Detect which cell encompasses the target text, then output its (x, y) center coordinate. 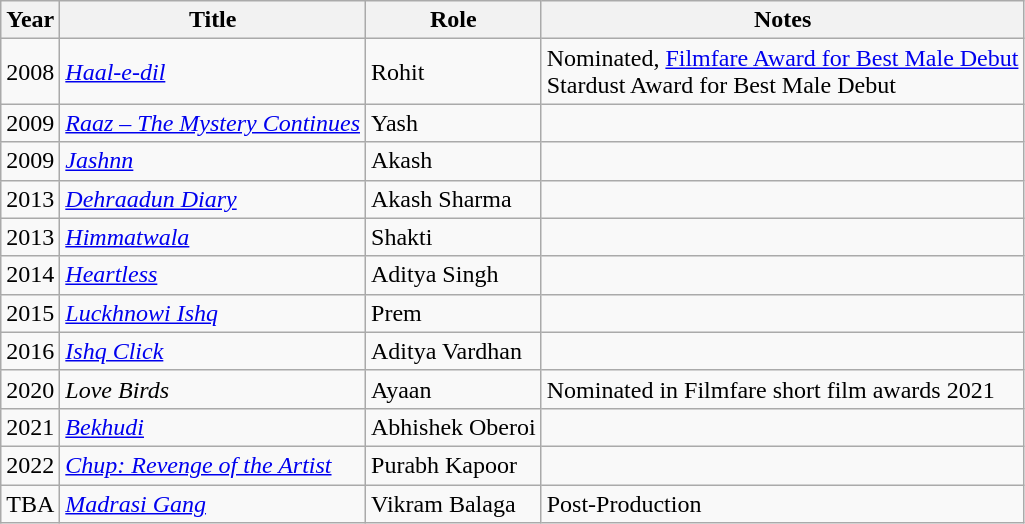
Heartless (213, 275)
Yash (454, 123)
Raaz – The Mystery Continues (213, 123)
2008 (30, 72)
Haal-e-dil (213, 72)
Rohit (454, 72)
Ayaan (454, 389)
Prem (454, 313)
Role (454, 20)
Dehraadun Diary (213, 199)
Post-Production (782, 503)
2022 (30, 465)
Notes (782, 20)
Love Birds (213, 389)
Vikram Balaga (454, 503)
Abhishek Oberoi (454, 427)
Nominated, Filmfare Award for Best Male Debut Stardust Award for Best Male Debut (782, 72)
2021 (30, 427)
Luckhnowi Ishq (213, 313)
Shakti (454, 237)
TBA (30, 503)
Title (213, 20)
Aditya Singh (454, 275)
Madrasi Gang (213, 503)
Akash (454, 161)
Ishq Click (213, 351)
2015 (30, 313)
Akash Sharma (454, 199)
Jashnn (213, 161)
Nominated in Filmfare short film awards 2021 (782, 389)
Bekhudi (213, 427)
Himmatwala (213, 237)
Aditya Vardhan (454, 351)
2016 (30, 351)
2020 (30, 389)
Purabh Kapoor (454, 465)
Chup: Revenge of the Artist (213, 465)
Year (30, 20)
2014 (30, 275)
